Return [x, y] of the center of cell containing provided text 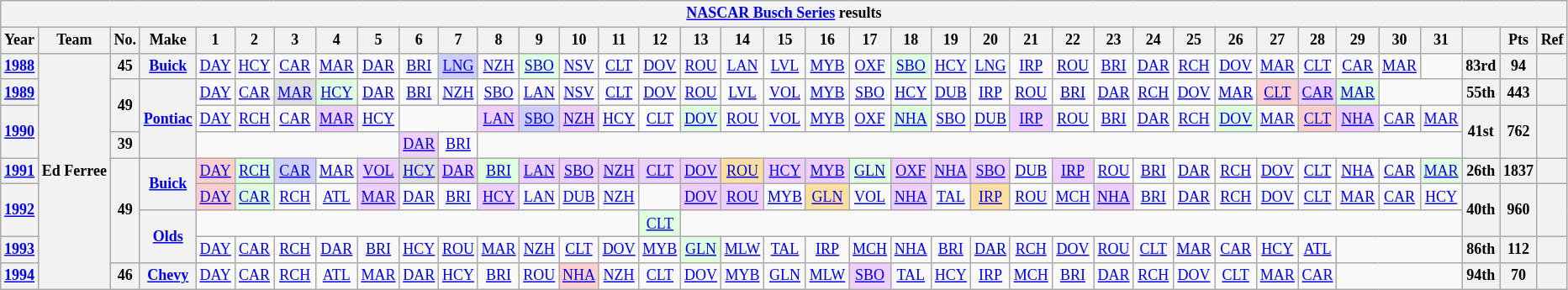
Ed Ferree [74, 171]
9 [540, 40]
Chevy [168, 276]
1988 [20, 66]
Team [74, 40]
4 [336, 40]
17 [870, 40]
23 [1114, 40]
Pts [1518, 40]
Ref [1552, 40]
13 [701, 40]
31 [1441, 40]
26th [1481, 171]
Year [20, 40]
94 [1518, 66]
94th [1481, 276]
8 [499, 40]
18 [911, 40]
19 [951, 40]
30 [1400, 40]
27 [1277, 40]
20 [990, 40]
11 [619, 40]
25 [1194, 40]
24 [1154, 40]
21 [1031, 40]
41st [1481, 131]
40th [1481, 210]
55th [1481, 92]
1989 [20, 92]
39 [124, 145]
7 [459, 40]
15 [785, 40]
6 [419, 40]
3 [295, 40]
960 [1518, 210]
10 [579, 40]
22 [1073, 40]
112 [1518, 249]
83rd [1481, 66]
46 [124, 276]
2 [254, 40]
28 [1317, 40]
1991 [20, 171]
16 [827, 40]
70 [1518, 276]
1990 [20, 131]
5 [378, 40]
No. [124, 40]
762 [1518, 131]
Pontiac [168, 119]
443 [1518, 92]
86th [1481, 249]
1 [215, 40]
Olds [168, 236]
1993 [20, 249]
45 [124, 66]
NASCAR Busch Series results [784, 13]
12 [660, 40]
29 [1358, 40]
14 [742, 40]
Make [168, 40]
1837 [1518, 171]
26 [1236, 40]
1994 [20, 276]
1992 [20, 210]
